Determine the [X, Y] coordinate at the center of the cell enclosing the given text.  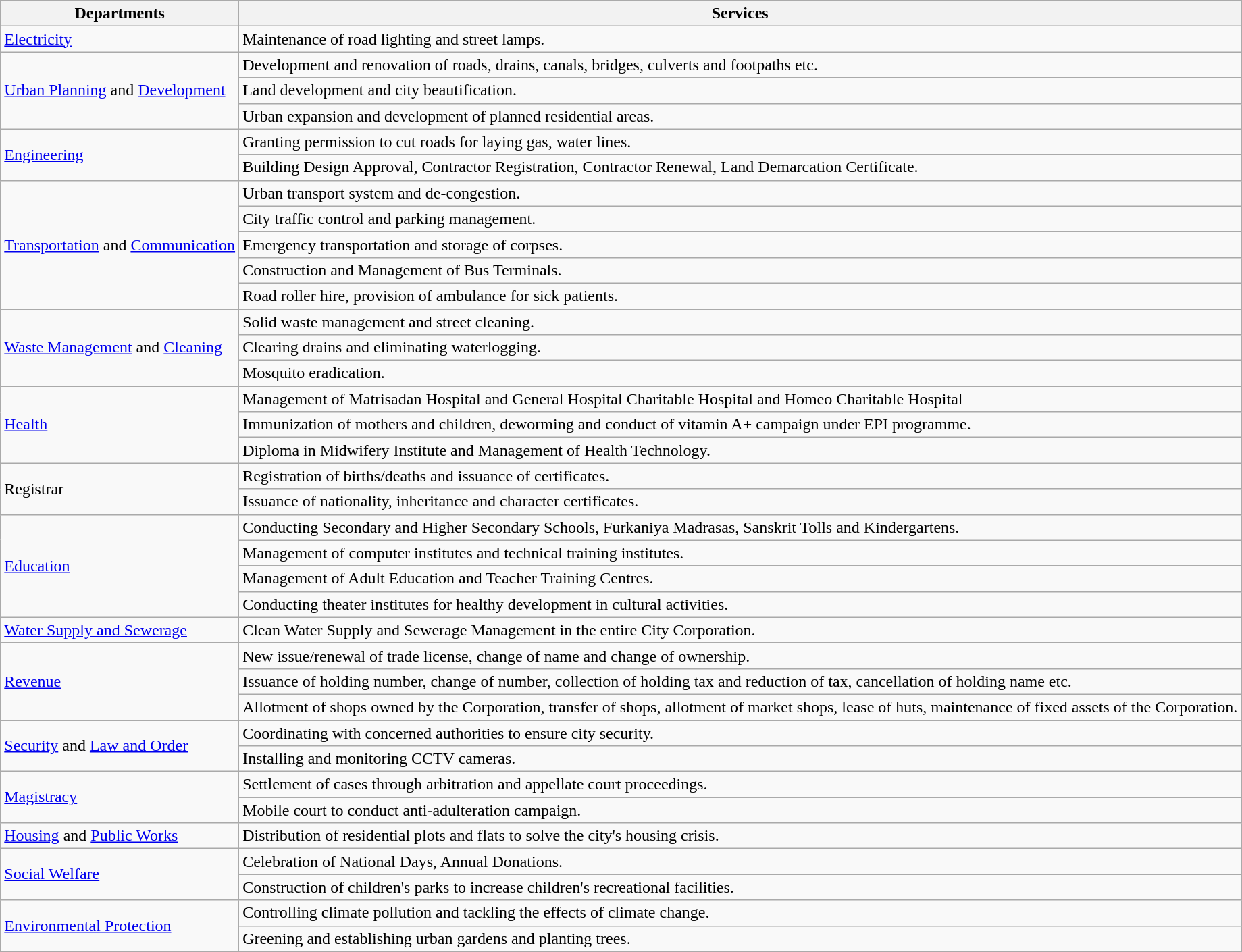
Magistracy [120, 797]
Urban Planning and Development [120, 90]
City traffic control and parking management. [740, 219]
Construction and Management of Bus Terminals. [740, 270]
Diploma in Midwifery Institute and Management of Health Technology. [740, 450]
Development and renovation of roads, drains, canals, bridges, culverts and footpaths etc. [740, 65]
Installing and monitoring CCTV cameras. [740, 759]
Registration of births/deaths and issuance of certificates. [740, 476]
Construction of children's parks to increase children's recreational facilities. [740, 887]
Housing and Public Works [120, 836]
Greening and establishing urban gardens and planting trees. [740, 938]
New issue/renewal of trade license, change of name and change of ownership. [740, 656]
Clean Water Supply and Sewerage Management in the entire City Corporation. [740, 630]
Mobile court to conduct anti-adulteration campaign. [740, 810]
Distribution of residential plots and flats to solve the city's housing crisis. [740, 836]
Urban transport system and de-congestion. [740, 193]
Health [120, 425]
Urban expansion and development of planned residential areas. [740, 116]
Waste Management and Cleaning [120, 348]
Issuance of holding number, change of number, collection of holding tax and reduction of tax, cancellation of holding name etc. [740, 681]
Conducting Secondary and Higher Secondary Schools, Furkaniya Madrasas, Sanskrit Tolls and Kindergartens. [740, 527]
Land development and city beautification. [740, 90]
Education [120, 566]
Mosquito eradication. [740, 373]
Engineering [120, 155]
Departments [120, 14]
Conducting theater institutes for healthy development in cultural activities. [740, 604]
Coordinating with concerned authorities to ensure city security. [740, 733]
Solid waste management and street cleaning. [740, 322]
Environmental Protection [120, 926]
Revenue [120, 681]
Controlling climate pollution and tackling the effects of climate change. [740, 913]
Water Supply and Sewerage [120, 630]
Security and Law and Order [120, 745]
Maintenance of road lighting and street lamps. [740, 39]
Granting permission to cut roads for laying gas, water lines. [740, 142]
Management of Adult Education and Teacher Training Centres. [740, 579]
Issuance of nationality, inheritance and character certificates. [740, 502]
Celebration of National Days, Annual Donations. [740, 862]
Services [740, 14]
Building Design Approval, Contractor Registration, Contractor Renewal, Land Demarcation Certificate. [740, 167]
Electricity [120, 39]
Clearing drains and eliminating waterlogging. [740, 348]
Management of Matrisadan Hospital and General Hospital Charitable Hospital and Homeo Charitable Hospital [740, 399]
Transportation and Communication [120, 244]
Management of computer institutes and technical training institutes. [740, 553]
Road roller hire, provision of ambulance for sick patients. [740, 296]
Emergency transportation and storage of corpses. [740, 244]
Registrar [120, 489]
Immunization of mothers and children, deworming and conduct of vitamin A+ campaign under EPI programme. [740, 425]
Social Welfare [120, 874]
Settlement of cases through arbitration and appellate court proceedings. [740, 785]
